Capture the cell that displays the provided text and extract its [x, y] central coordinate. 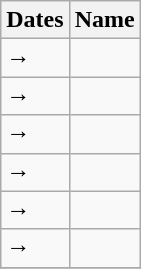
Dates [35, 20]
Name [104, 20]
